For the text-containing cell, return its midpoint in [x, y] coordinate format. 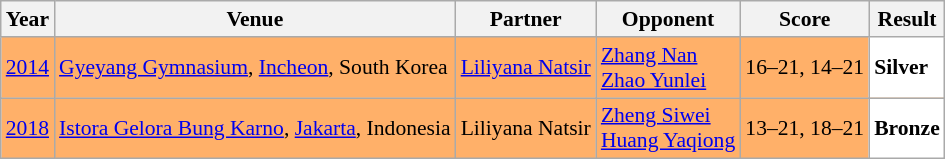
Partner [526, 19]
Istora Gelora Bung Karno, Jakarta, Indonesia [255, 128]
Year [28, 19]
13–21, 18–21 [804, 128]
2018 [28, 128]
Zheng Siwei Huang Yaqiong [668, 128]
Venue [255, 19]
Silver [907, 68]
Bronze [907, 128]
Result [907, 19]
Opponent [668, 19]
16–21, 14–21 [804, 68]
Score [804, 19]
Gyeyang Gymnasium, Incheon, South Korea [255, 68]
2014 [28, 68]
Zhang Nan Zhao Yunlei [668, 68]
